Scan for the cell matching the given text and deliver its [x, y] coordinate at center. 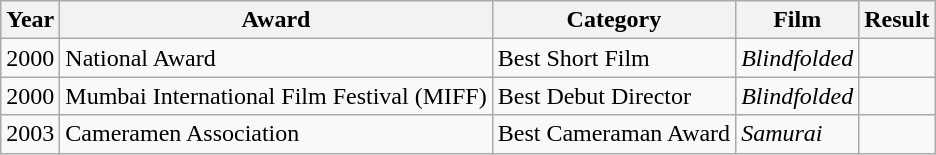
Best Short Film [614, 58]
Category [614, 20]
Film [798, 20]
National Award [276, 58]
2003 [30, 134]
Best Cameraman Award [614, 134]
Award [276, 20]
Cameramen Association [276, 134]
Samurai [798, 134]
Result [897, 20]
Best Debut Director [614, 96]
Mumbai International Film Festival (MIFF) [276, 96]
Year [30, 20]
